Pinpoint the cell where the given text exists, returning its (x, y) midpoint coordinate. 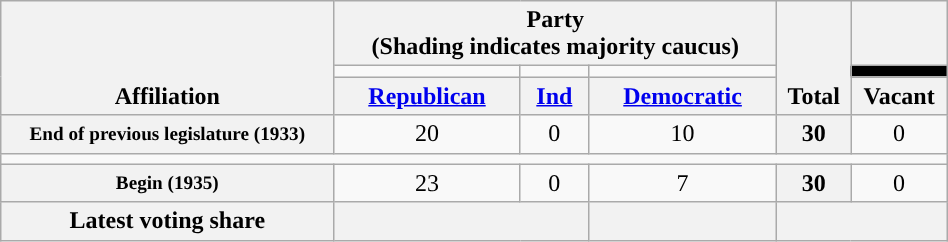
23 (427, 183)
Total (814, 58)
End of previous legislature (1933) (168, 134)
Vacant (899, 96)
Begin (1935) (168, 183)
Affiliation (168, 58)
Republican (427, 96)
Party (Shading indicates majority caucus) (556, 34)
Ind (554, 96)
7 (683, 183)
Latest voting share (168, 221)
Democratic (683, 96)
10 (683, 134)
20 (427, 134)
